Detect which cell encompasses the target text, then output its [x, y] center coordinate. 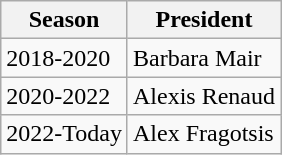
Barbara Mair [204, 58]
2018-2020 [64, 58]
2022-Today [64, 134]
Alex Fragotsis [204, 134]
Season [64, 20]
2020-2022 [64, 96]
Alexis Renaud [204, 96]
President [204, 20]
